Pinpoint the cell where the given text exists, returning its [x, y] midpoint coordinate. 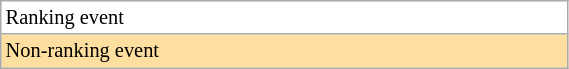
Non-ranking event [284, 51]
Ranking event [284, 17]
